Pinpoint the cell where the given text exists, returning its [X, Y] midpoint coordinate. 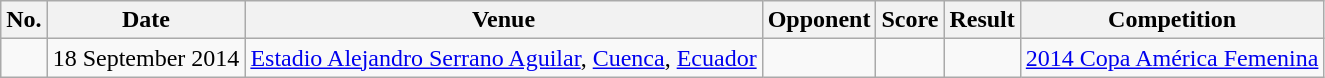
Estadio Alejandro Serrano Aguilar, Cuenca, Ecuador [504, 58]
Date [146, 20]
2014 Copa América Femenina [1172, 58]
Opponent [819, 20]
No. [24, 20]
Competition [1172, 20]
Result [982, 20]
Venue [504, 20]
Score [910, 20]
18 September 2014 [146, 58]
